Return the (X, Y) coordinate for the center point of the cell that contains the specified text.  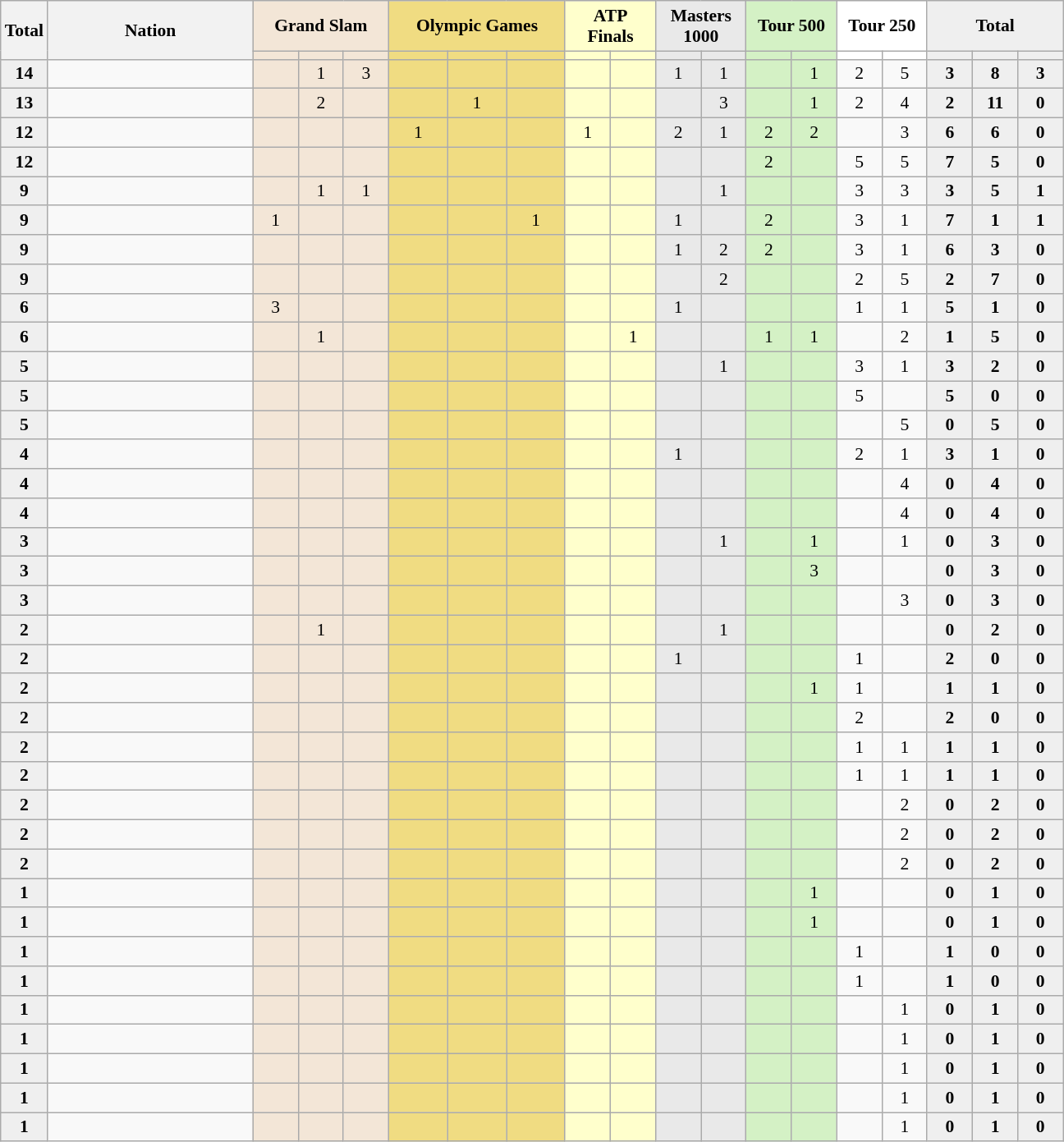
Grand Slam (320, 26)
Nation (150, 30)
8 (995, 74)
Masters 1000 (701, 26)
11 (995, 103)
14 (25, 74)
Tour 250 (882, 26)
Tour 500 (791, 26)
ATP Finals (610, 26)
13 (25, 103)
Olympic Games (478, 26)
